Detect which cell encompasses the target text, then output its [x, y] center coordinate. 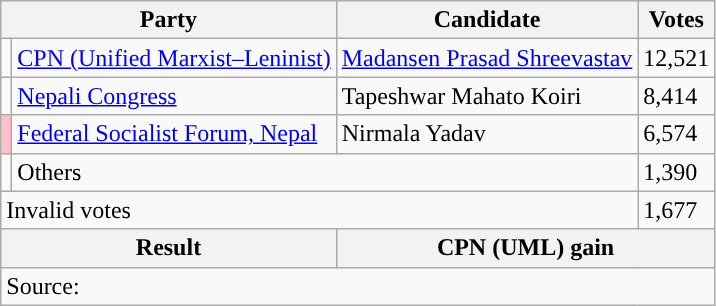
CPN (UML) gain [526, 248]
Nepali Congress [174, 96]
Votes [676, 20]
Madansen Prasad Shreevastav [487, 58]
Federal Socialist Forum, Nepal [174, 134]
6,574 [676, 134]
Candidate [487, 20]
Party [168, 20]
Invalid votes [320, 210]
1,677 [676, 210]
Tapeshwar Mahato Koiri [487, 96]
Result [168, 248]
Source: [358, 286]
Nirmala Yadav [487, 134]
CPN (Unified Marxist–Leninist) [174, 58]
12,521 [676, 58]
8,414 [676, 96]
1,390 [676, 172]
Others [325, 172]
